Extract the (X, Y) coordinate from the center of the cell holding the provided text.  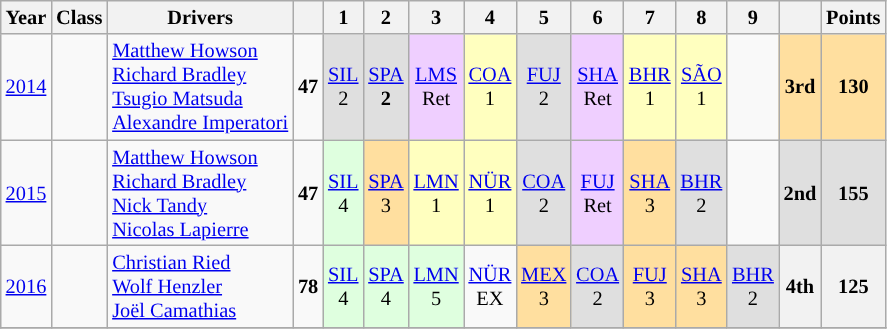
SHA Ret (598, 87)
155 (853, 193)
3 (436, 17)
2 (386, 17)
1 (343, 17)
2nd (800, 193)
78 (308, 286)
Christian Ried Wolf Henzler Joël Camathias (200, 286)
9 (753, 17)
SIL 2 (343, 87)
Class (79, 17)
125 (853, 286)
SPA 3 (386, 193)
FUJ 2 (544, 87)
SÃO 1 (702, 87)
LMN1 (436, 193)
FUJRet (598, 193)
Points (853, 17)
3rd (800, 87)
7 (650, 17)
5 (544, 17)
4 (490, 17)
6 (598, 17)
Year (26, 17)
NÜR1 (490, 193)
SPA 2 (386, 87)
BHR 1 (650, 87)
4th (800, 286)
MEX3 (544, 286)
Matthew Howson Richard Bradley Nick Tandy Nicolas Lapierre (200, 193)
NÜREX (490, 286)
LMS Ret (436, 87)
2014 (26, 87)
COA 1 (490, 87)
FUJ3 (650, 286)
Drivers (200, 17)
Matthew Howson Richard Bradley Tsugio Matsuda Alexandre Imperatori (200, 87)
2016 (26, 286)
SPA 4 (386, 286)
130 (853, 87)
8 (702, 17)
LMN5 (436, 286)
2015 (26, 193)
